Determine the (x, y) coordinate at the center of the cell enclosing the given text.  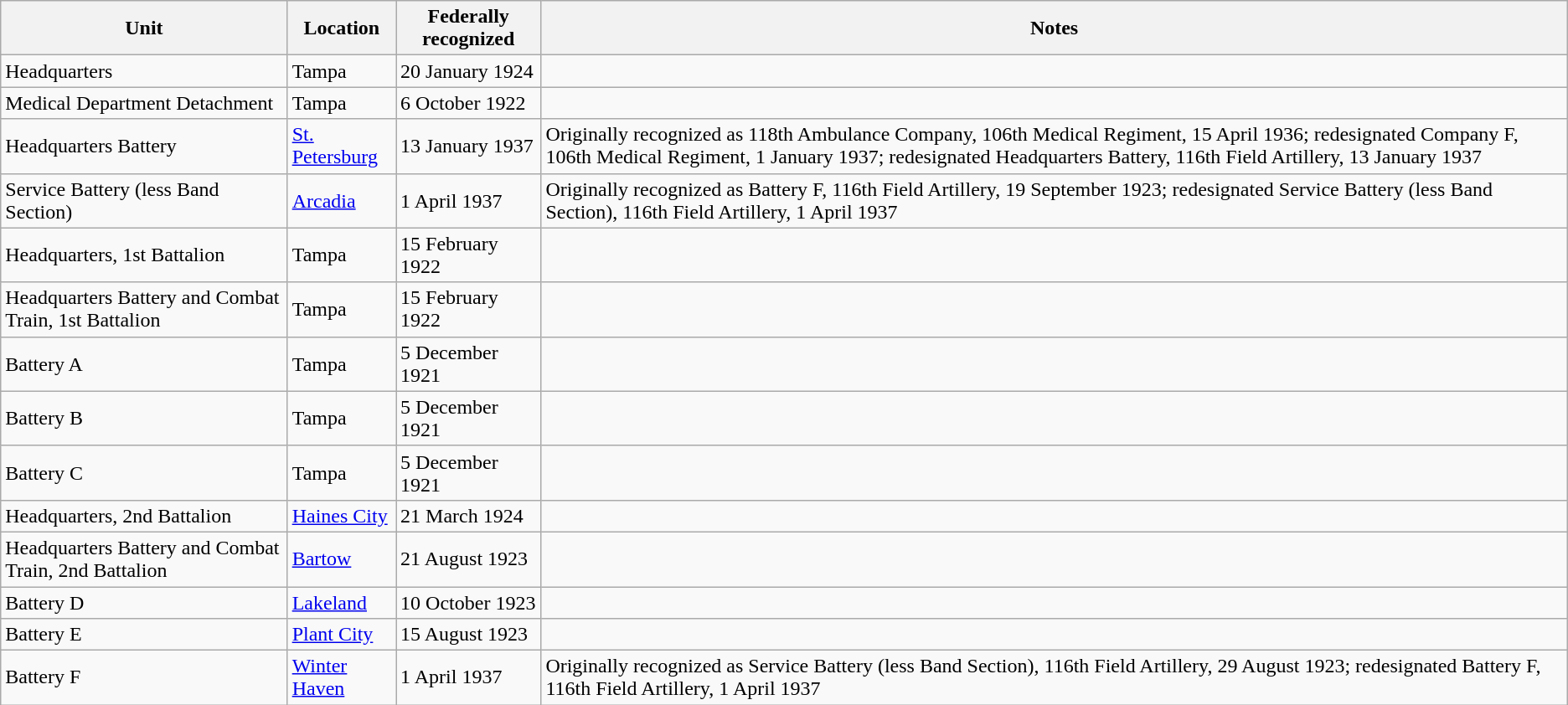
Winter Haven (342, 678)
Medical Department Detachment (144, 103)
Headquarters, 2nd Battalion (144, 516)
Headquarters Battery and Combat Train, 2nd Battalion (144, 559)
Lakeland (342, 602)
Service Battery (less Band Section) (144, 201)
Headquarters Battery (144, 146)
Haines City (342, 516)
Notes (1054, 28)
Location (342, 28)
10 October 1923 (469, 602)
Headquarters (144, 71)
Unit (144, 28)
20 January 1924 (469, 71)
Headquarters, 1st Battalion (144, 255)
Plant City (342, 635)
Battery F (144, 678)
Battery E (144, 635)
13 January 1937 (469, 146)
21 March 1924 (469, 516)
Battery D (144, 602)
St. Petersburg (342, 146)
Federally recognized (469, 28)
Bartow (342, 559)
6 October 1922 (469, 103)
21 August 1923 (469, 559)
15 August 1923 (469, 635)
Battery B (144, 419)
Battery C (144, 472)
Arcadia (342, 201)
Battery A (144, 363)
Headquarters Battery and Combat Train, 1st Battalion (144, 310)
